Locate the cell with the specified text and output its [x, y] center coordinate. 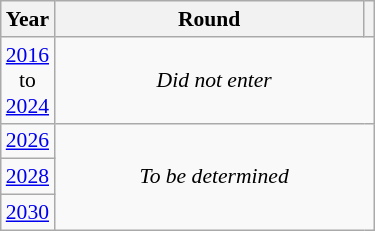
Year [28, 19]
2028 [28, 177]
To be determined [214, 176]
Round [209, 19]
Did not enter [214, 80]
2030 [28, 213]
2016to2024 [28, 80]
2026 [28, 141]
